Extract the (x, y) coordinate from the center of the cell holding the provided text.  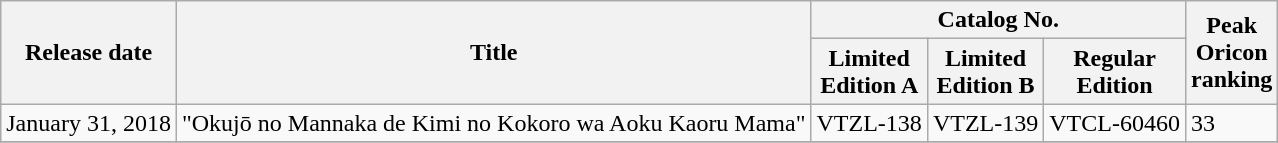
33 (1231, 123)
VTZL-139 (985, 123)
January 31, 2018 (89, 123)
VTCL-60460 (1115, 123)
PeakOriconranking (1231, 52)
LimitedEdition A (869, 72)
VTZL-138 (869, 123)
LimitedEdition B (985, 72)
Title (494, 52)
"Okujō no Mannaka de Kimi no Kokoro wa Aoku Kaoru Mama" (494, 123)
RegularEdition (1115, 72)
Catalog No. (998, 20)
Release date (89, 52)
